For the text-containing cell, return its midpoint in [X, Y] coordinate format. 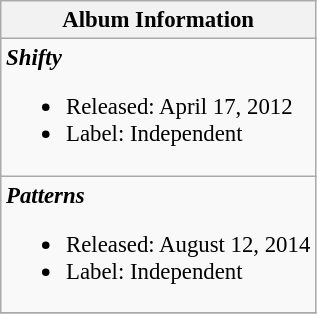
Album Information [158, 20]
ShiftyReleased: April 17, 2012Label: Independent [158, 108]
PatternsReleased: August 12, 2014Label: Independent [158, 244]
